For the text-containing cell, return its midpoint in [x, y] coordinate format. 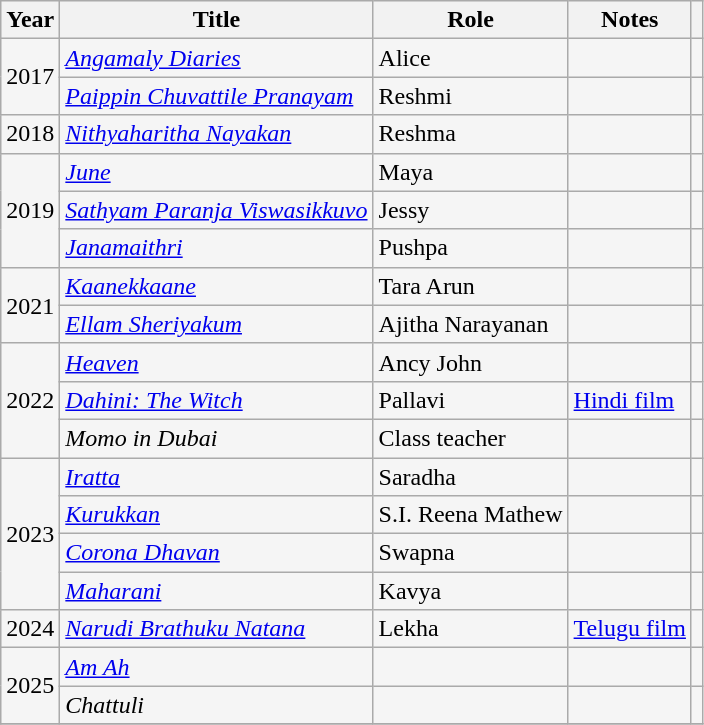
Ancy John [470, 362]
June [216, 172]
Kaanekkaane [216, 286]
Tara Arun [470, 286]
2019 [30, 210]
Reshma [470, 134]
2025 [30, 686]
Pallavi [470, 400]
Swapna [470, 553]
Nithyaharitha Nayakan [216, 134]
Heaven [216, 362]
Ellam Sheriyakum [216, 324]
2021 [30, 305]
Maya [470, 172]
Narudi Brathuku Natana [216, 629]
Am Ah [216, 667]
Reshmi [470, 96]
2023 [30, 534]
Telugu film [630, 629]
Momo in Dubai [216, 438]
Pushpa [470, 248]
Paippin Chuvattile Pranayam [216, 96]
2018 [30, 134]
Class teacher [470, 438]
S.I. Reena Mathew [470, 515]
Kurukkan [216, 515]
Hindi film [630, 400]
Jessy [470, 210]
Sathyam Paranja Viswasikkuvo [216, 210]
Corona Dhavan [216, 553]
Iratta [216, 477]
Title [216, 20]
Ajitha Narayanan [470, 324]
Kavya [470, 591]
Saradha [470, 477]
Role [470, 20]
Notes [630, 20]
Lekha [470, 629]
Chattuli [216, 705]
Alice [470, 58]
Janamaithri [216, 248]
Maharani [216, 591]
Angamaly Diaries [216, 58]
2024 [30, 629]
Year [30, 20]
2022 [30, 400]
2017 [30, 77]
Dahini: The Witch [216, 400]
